Return (X, Y) of the center of cell containing provided text 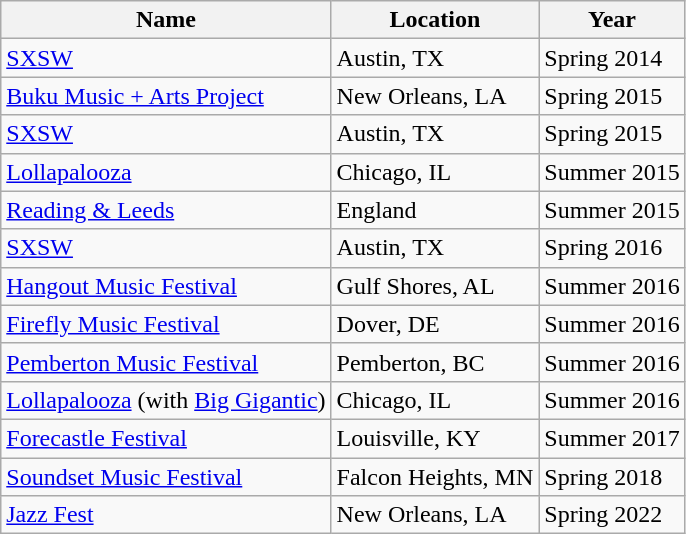
Reading & Leeds (166, 210)
Year (612, 20)
Location (435, 20)
Dover, DE (435, 324)
Louisville, KY (435, 438)
Soundset Music Festival (166, 477)
Spring 2018 (612, 477)
Falcon Heights, MN (435, 477)
Forecastle Festival (166, 438)
Pemberton, BC (435, 362)
England (435, 210)
Hangout Music Festival (166, 286)
Jazz Fest (166, 515)
Pemberton Music Festival (166, 362)
Firefly Music Festival (166, 324)
Name (166, 20)
Summer 2017 (612, 438)
Spring 2014 (612, 58)
Gulf Shores, AL (435, 286)
Buku Music + Arts Project (166, 96)
Lollapalooza (with Big Gigantic) (166, 400)
Lollapalooza (166, 172)
Spring 2022 (612, 515)
Spring 2016 (612, 248)
